Detect which cell encompasses the target text, then output its [x, y] center coordinate. 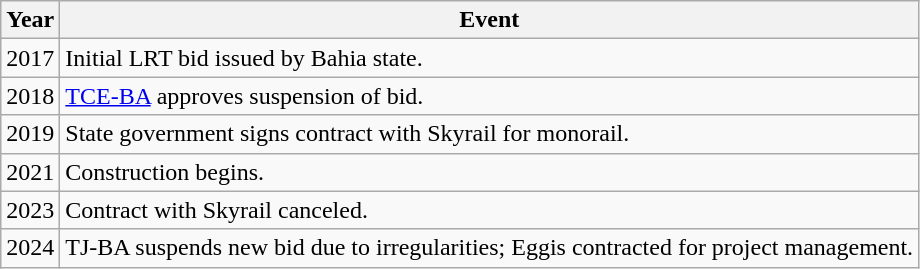
2019 [30, 134]
Event [490, 20]
State government signs contract with Skyrail for monorail. [490, 134]
2021 [30, 172]
2024 [30, 248]
TJ-BA suspends new bid due to irregularities; Eggis contracted for project management. [490, 248]
2023 [30, 210]
Initial LRT bid issued by Bahia state. [490, 58]
Construction begins. [490, 172]
Contract with Skyrail canceled. [490, 210]
Year [30, 20]
TCE-BA approves suspension of bid. [490, 96]
2018 [30, 96]
2017 [30, 58]
